Pinpoint the cell where the given text exists, returning its (X, Y) midpoint coordinate. 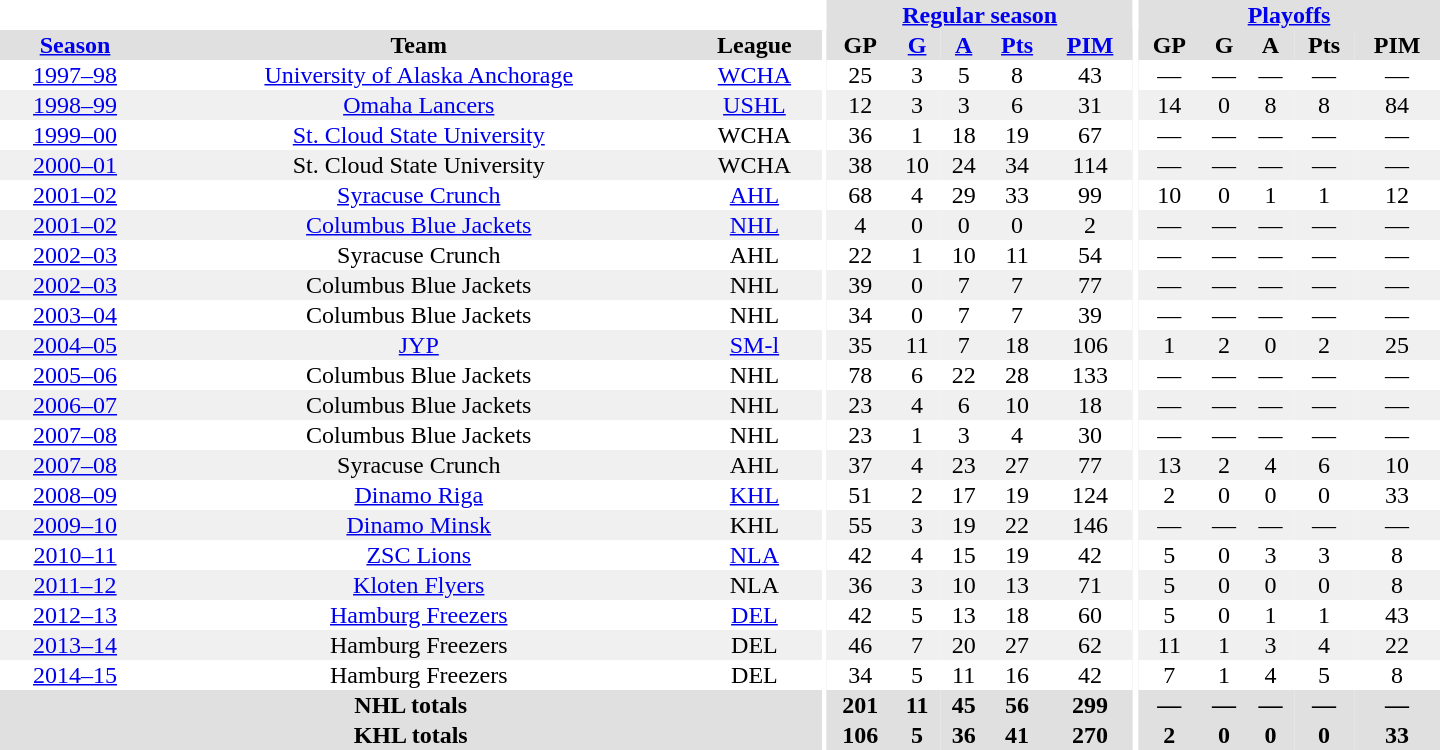
299 (1090, 705)
35 (860, 345)
67 (1090, 135)
71 (1090, 585)
20 (964, 645)
2000–01 (75, 165)
38 (860, 165)
78 (860, 375)
114 (1090, 165)
ZSC Lions (418, 555)
2006–07 (75, 405)
Dinamo Riga (418, 495)
201 (860, 705)
99 (1090, 195)
2013–14 (75, 645)
30 (1090, 435)
2010–11 (75, 555)
2009–10 (75, 525)
133 (1090, 375)
270 (1090, 735)
2008–09 (75, 495)
45 (964, 705)
60 (1090, 615)
54 (1090, 255)
146 (1090, 525)
JYP (418, 345)
1997–98 (75, 75)
24 (964, 165)
Omaha Lancers (418, 105)
68 (860, 195)
Season (75, 45)
41 (1017, 735)
2004–05 (75, 345)
USHL (754, 105)
56 (1017, 705)
37 (860, 465)
29 (964, 195)
124 (1090, 495)
46 (860, 645)
1999–00 (75, 135)
SM-l (754, 345)
2011–12 (75, 585)
Kloten Flyers (418, 585)
University of Alaska Anchorage (418, 75)
84 (1397, 105)
League (754, 45)
2005–06 (75, 375)
17 (964, 495)
1998–99 (75, 105)
Team (418, 45)
55 (860, 525)
Regular season (980, 15)
31 (1090, 105)
15 (964, 555)
KHL totals (410, 735)
16 (1017, 675)
28 (1017, 375)
2014–15 (75, 675)
2003–04 (75, 315)
14 (1170, 105)
NHL totals (410, 705)
Dinamo Minsk (418, 525)
51 (860, 495)
2012–13 (75, 615)
62 (1090, 645)
Playoffs (1289, 15)
